Detect which cell encompasses the target text, then output its (x, y) center coordinate. 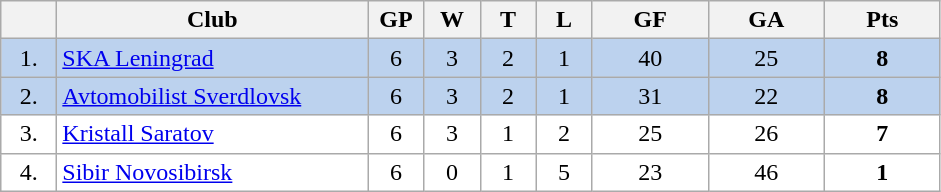
46 (766, 172)
26 (766, 134)
7 (882, 134)
2. (29, 96)
40 (650, 58)
GA (766, 20)
22 (766, 96)
Pts (882, 20)
3. (29, 134)
GF (650, 20)
0 (452, 172)
23 (650, 172)
31 (650, 96)
L (564, 20)
5 (564, 172)
GP (396, 20)
W (452, 20)
SKA Leningrad (212, 58)
Avtomobilist Sverdlovsk (212, 96)
Sibir Novosibirsk (212, 172)
4. (29, 172)
T (508, 20)
Club (212, 20)
Kristall Saratov (212, 134)
1. (29, 58)
